Extract the [x, y] coordinate from the center of the cell holding the provided text.  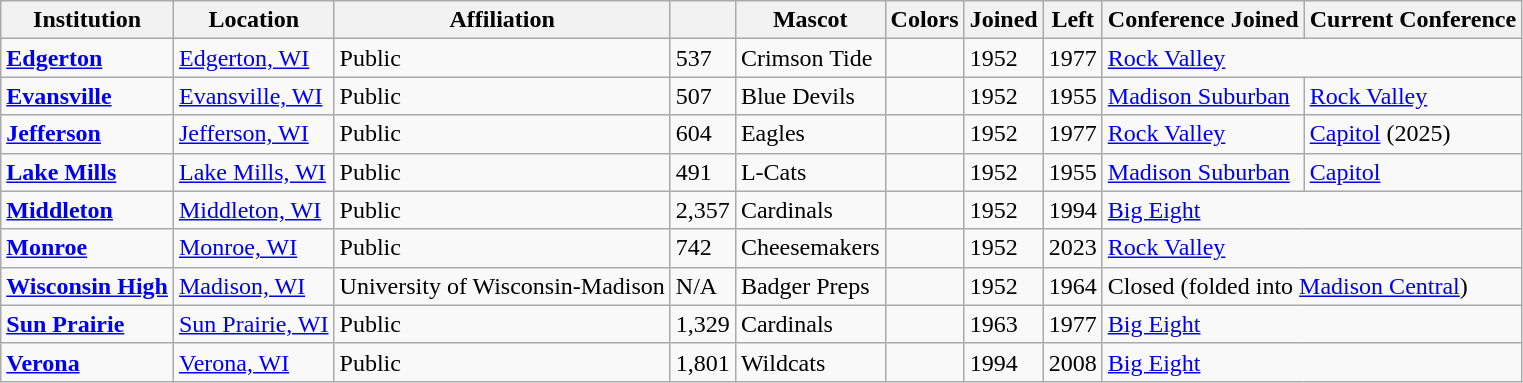
Institution [88, 20]
Current Conference [1412, 20]
Middleton [88, 210]
1,329 [702, 324]
2,357 [702, 210]
Sun Prairie [88, 324]
Jefferson, WI [254, 134]
University of Wisconsin-Madison [502, 286]
Verona [88, 362]
Lake Mills [88, 172]
Wildcats [810, 362]
N/A [702, 286]
1,801 [702, 362]
Capitol (2025) [1412, 134]
Affiliation [502, 20]
507 [702, 96]
Monroe [88, 248]
2023 [1072, 248]
L-Cats [810, 172]
604 [702, 134]
491 [702, 172]
Eagles [810, 134]
537 [702, 58]
Closed (folded into Madison Central) [1312, 286]
Wisconsin High [88, 286]
Left [1072, 20]
Colors [924, 20]
Edgerton [88, 58]
Capitol [1412, 172]
Cheesemakers [810, 248]
Edgerton, WI [254, 58]
Verona, WI [254, 362]
Monroe, WI [254, 248]
Crimson Tide [810, 58]
Badger Preps [810, 286]
Joined [1004, 20]
Evansville, WI [254, 96]
Middleton, WI [254, 210]
2008 [1072, 362]
Location [254, 20]
Blue Devils [810, 96]
Mascot [810, 20]
Conference Joined [1203, 20]
Madison, WI [254, 286]
Sun Prairie, WI [254, 324]
Evansville [88, 96]
Jefferson [88, 134]
1964 [1072, 286]
1963 [1004, 324]
Lake Mills, WI [254, 172]
742 [702, 248]
